Return the [x, y] coordinate for the center point of the cell that contains the specified text.  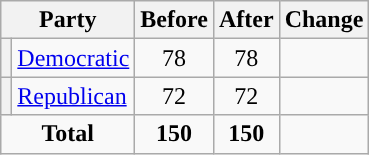
Party [68, 20]
Democratic [74, 58]
Before [174, 20]
Change [324, 20]
Republican [74, 96]
Total [68, 134]
After [246, 20]
